Determine the (x, y) coordinate at the center of the cell enclosing the given text.  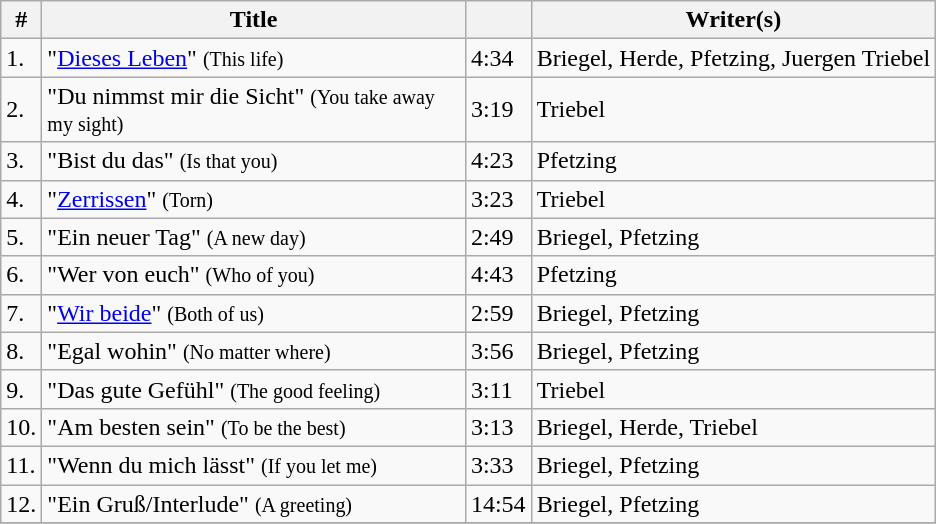
# (22, 20)
9. (22, 389)
"Bist du das" (Is that you) (254, 161)
Briegel, Herde, Triebel (734, 427)
3:23 (498, 199)
"Du nimmst mir die Sicht" (You take away my sight) (254, 110)
4:34 (498, 58)
12. (22, 503)
Title (254, 20)
3:13 (498, 427)
"Zerrissen" (Torn) (254, 199)
"Egal wohin" (No matter where) (254, 351)
"Wenn du mich lässt" (If you let me) (254, 465)
2:49 (498, 237)
6. (22, 275)
4. (22, 199)
5. (22, 237)
3:56 (498, 351)
"Dieses Leben" (This life) (254, 58)
10. (22, 427)
"Ein neuer Tag" (A new day) (254, 237)
2. (22, 110)
3:11 (498, 389)
8. (22, 351)
"Wer von euch" (Who of you) (254, 275)
"Das gute Gefühl" (The good feeling) (254, 389)
Briegel, Herde, Pfetzing, Juergen Triebel (734, 58)
7. (22, 313)
3:19 (498, 110)
"Ein Gruß/Interlude" (A greeting) (254, 503)
11. (22, 465)
4:43 (498, 275)
3. (22, 161)
4:23 (498, 161)
Writer(s) (734, 20)
3:33 (498, 465)
"Wir beide" (Both of us) (254, 313)
14:54 (498, 503)
2:59 (498, 313)
"Am besten sein" (To be the best) (254, 427)
1. (22, 58)
